Capture the cell that displays the provided text and extract its [x, y] central coordinate. 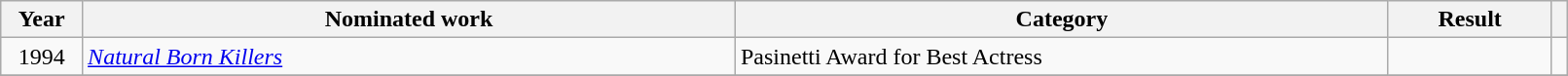
1994 [42, 57]
Category [1061, 19]
Nominated work [409, 19]
Pasinetti Award for Best Actress [1061, 57]
Result [1470, 19]
Year [42, 19]
Natural Born Killers [409, 57]
